Detect which cell encompasses the target text, then output its [x, y] center coordinate. 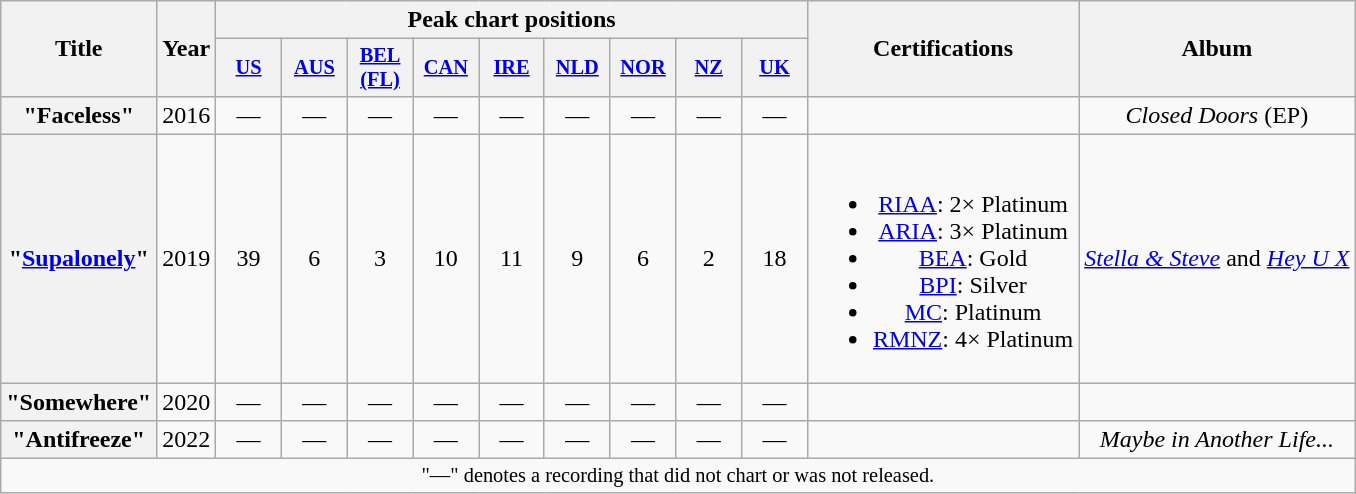
NZ [709, 68]
NLD [577, 68]
CAN [446, 68]
"—" denotes a recording that did not chart or was not released. [678, 476]
10 [446, 259]
IRE [512, 68]
18 [775, 259]
Stella & Steve and Hey U X [1217, 259]
2 [709, 259]
"Antifreeze" [79, 440]
3 [380, 259]
Title [79, 49]
39 [249, 259]
Maybe in Another Life... [1217, 440]
Year [186, 49]
BEL(FL) [380, 68]
NOR [643, 68]
UK [775, 68]
2019 [186, 259]
11 [512, 259]
2022 [186, 440]
"Faceless" [79, 115]
2016 [186, 115]
2020 [186, 402]
Album [1217, 49]
Closed Doors (EP) [1217, 115]
"Somewhere" [79, 402]
AUS [314, 68]
US [249, 68]
9 [577, 259]
Peak chart positions [512, 20]
"Supalonely" [79, 259]
RIAA: 2× PlatinumARIA: 3× PlatinumBEA: GoldBPI: SilverMC: PlatinumRMNZ: 4× Platinum [942, 259]
Certifications [942, 49]
